Return (x, y) of the center of cell containing provided text 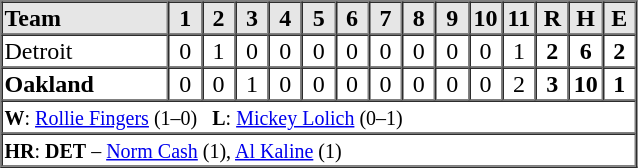
R (552, 18)
5 (318, 18)
Detroit (86, 50)
W: Rollie Fingers (1–0) L: Mickey Lolich (0–1) (319, 116)
HR: DET – Norm Cash (1), Al Kaline (1) (319, 150)
8 (418, 18)
Team (86, 18)
7 (386, 18)
9 (452, 18)
H (586, 18)
4 (286, 18)
11 (518, 18)
E (619, 18)
Oakland (86, 84)
